Pinpoint the cell where the given text exists, returning its (x, y) midpoint coordinate. 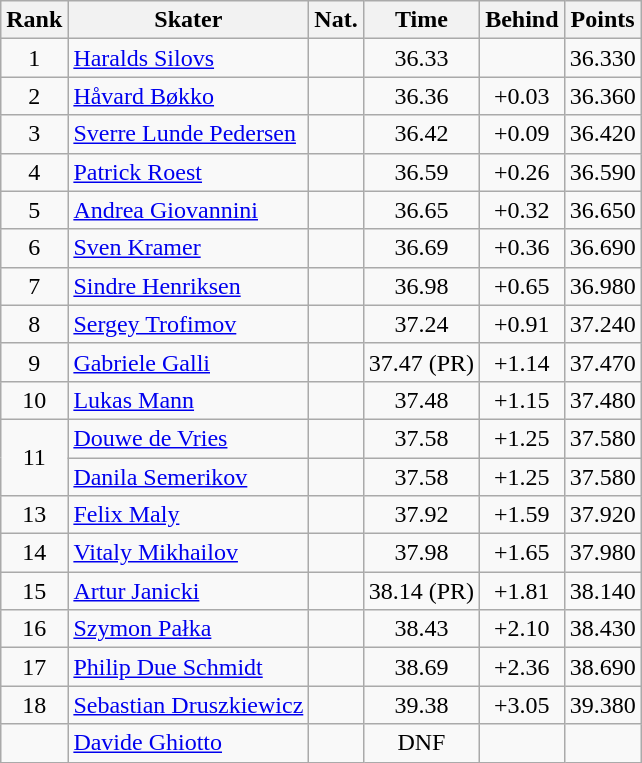
+0.09 (522, 134)
+0.65 (522, 286)
11 (34, 457)
+0.36 (522, 248)
1 (34, 58)
38.69 (421, 667)
+3.05 (522, 705)
38.430 (602, 629)
Douwe de Vries (188, 438)
36.590 (602, 172)
36.69 (421, 248)
36.420 (602, 134)
36.360 (602, 96)
36.42 (421, 134)
17 (34, 667)
37.47 (PR) (421, 362)
39.380 (602, 705)
37.48 (421, 400)
+0.26 (522, 172)
37.920 (602, 515)
38.43 (421, 629)
Szymon Pałka (188, 629)
9 (34, 362)
+1.15 (522, 400)
Sverre Lunde Pedersen (188, 134)
5 (34, 210)
Sindre Henriksen (188, 286)
2 (34, 96)
Felix Maly (188, 515)
Behind (522, 20)
37.98 (421, 553)
4 (34, 172)
Haralds Silovs (188, 58)
37.480 (602, 400)
+0.91 (522, 324)
36.33 (421, 58)
Sergey Trofimov (188, 324)
36.59 (421, 172)
Andrea Giovannini (188, 210)
37.980 (602, 553)
6 (34, 248)
+1.65 (522, 553)
10 (34, 400)
14 (34, 553)
Gabriele Galli (188, 362)
7 (34, 286)
+2.36 (522, 667)
37.92 (421, 515)
Skater (188, 20)
+1.14 (522, 362)
16 (34, 629)
36.36 (421, 96)
18 (34, 705)
3 (34, 134)
+1.59 (522, 515)
38.140 (602, 591)
+0.03 (522, 96)
36.690 (602, 248)
Sebastian Druszkiewicz (188, 705)
Artur Janicki (188, 591)
36.98 (421, 286)
Philip Due Schmidt (188, 667)
DNF (421, 743)
Sven Kramer (188, 248)
Lukas Mann (188, 400)
39.38 (421, 705)
Vitaly Mikhailov (188, 553)
36.650 (602, 210)
36.65 (421, 210)
13 (34, 515)
Rank (34, 20)
Davide Ghiotto (188, 743)
Points (602, 20)
38.14 (PR) (421, 591)
38.690 (602, 667)
37.240 (602, 324)
37.24 (421, 324)
37.470 (602, 362)
15 (34, 591)
Time (421, 20)
+0.32 (522, 210)
Danila Semerikov (188, 477)
+2.10 (522, 629)
Nat. (336, 20)
36.980 (602, 286)
Patrick Roest (188, 172)
Håvard Bøkko (188, 96)
36.330 (602, 58)
8 (34, 324)
+1.81 (522, 591)
